Capture the cell that displays the provided text and extract its [x, y] central coordinate. 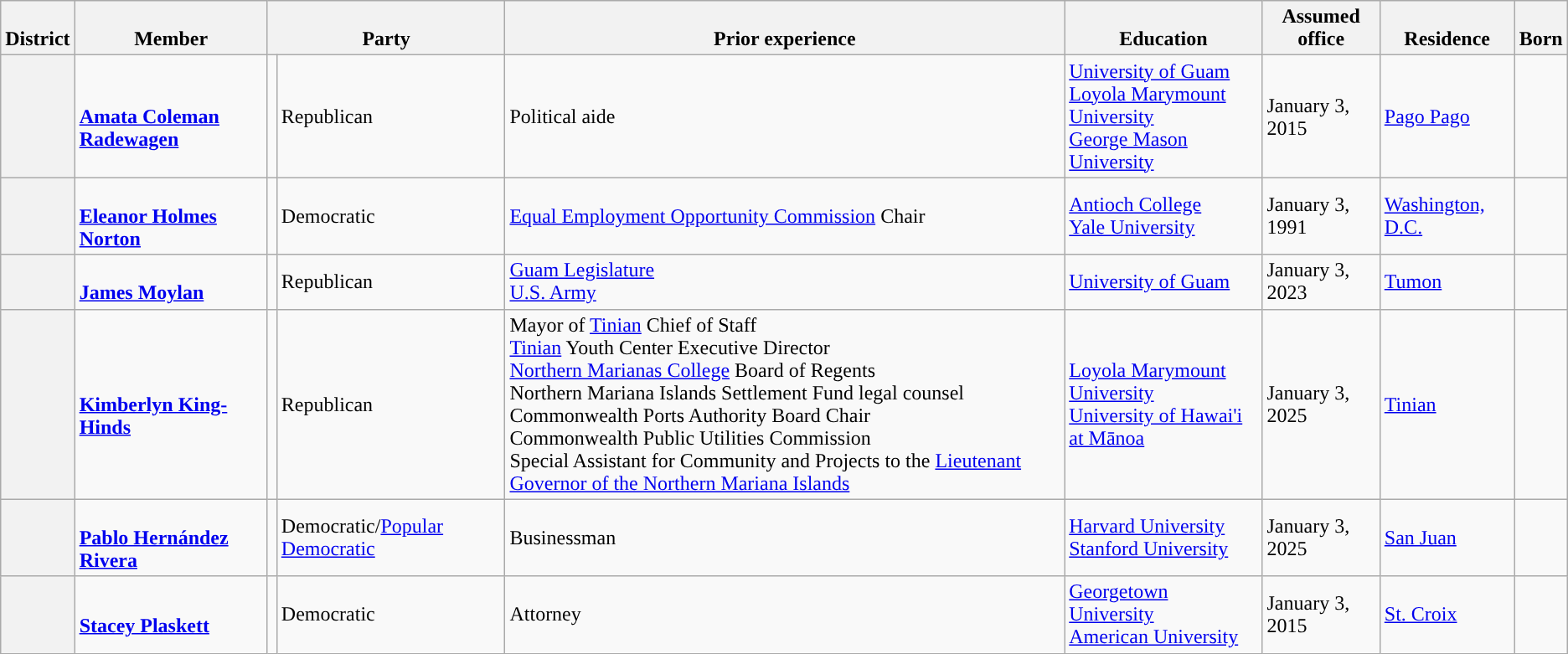
Tinian [1447, 404]
University of Guam Loyola Marymount UniversityGeorge Mason University [1163, 116]
Eleanor Holmes Norton [171, 216]
Attorney [785, 615]
James Moylan [171, 281]
Member [171, 28]
Pago Pago [1447, 116]
Prior experience [785, 28]
Tumon [1447, 281]
University of Guam [1163, 281]
Amata Coleman Radewagen [171, 116]
Democratic/Popular Democratic [390, 538]
St. Croix [1447, 615]
Residence [1447, 28]
District [38, 28]
San Juan [1447, 538]
Equal Employment Opportunity Commission Chair [785, 216]
Assumed office [1321, 28]
Antioch College Yale University [1163, 216]
Stacey Plaskett [171, 615]
Pablo Hernández Rivera [171, 538]
January 3, 2023 [1321, 281]
January 3, 1991 [1321, 216]
Party [386, 28]
Guam LegislatureU.S. Army [785, 281]
Georgetown University American University [1163, 615]
Loyola Marymount University University of Hawai'i at Mānoa [1163, 404]
Education [1163, 28]
Born [1541, 28]
Businessman [785, 538]
Washington, D.C. [1447, 216]
Political aide [785, 116]
Harvard University Stanford University [1163, 538]
Kimberlyn King-Hinds [171, 404]
